Capture the cell that displays the provided text and extract its (x, y) central coordinate. 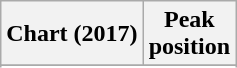
Peakposition (189, 34)
Chart (2017) (72, 34)
